Pinpoint the cell where the given text exists, returning its (x, y) midpoint coordinate. 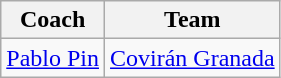
Pablo Pin (53, 58)
Team (193, 20)
Covirán Granada (193, 58)
Coach (53, 20)
